Return the (x, y) coordinate for the center point of the cell that contains the specified text.  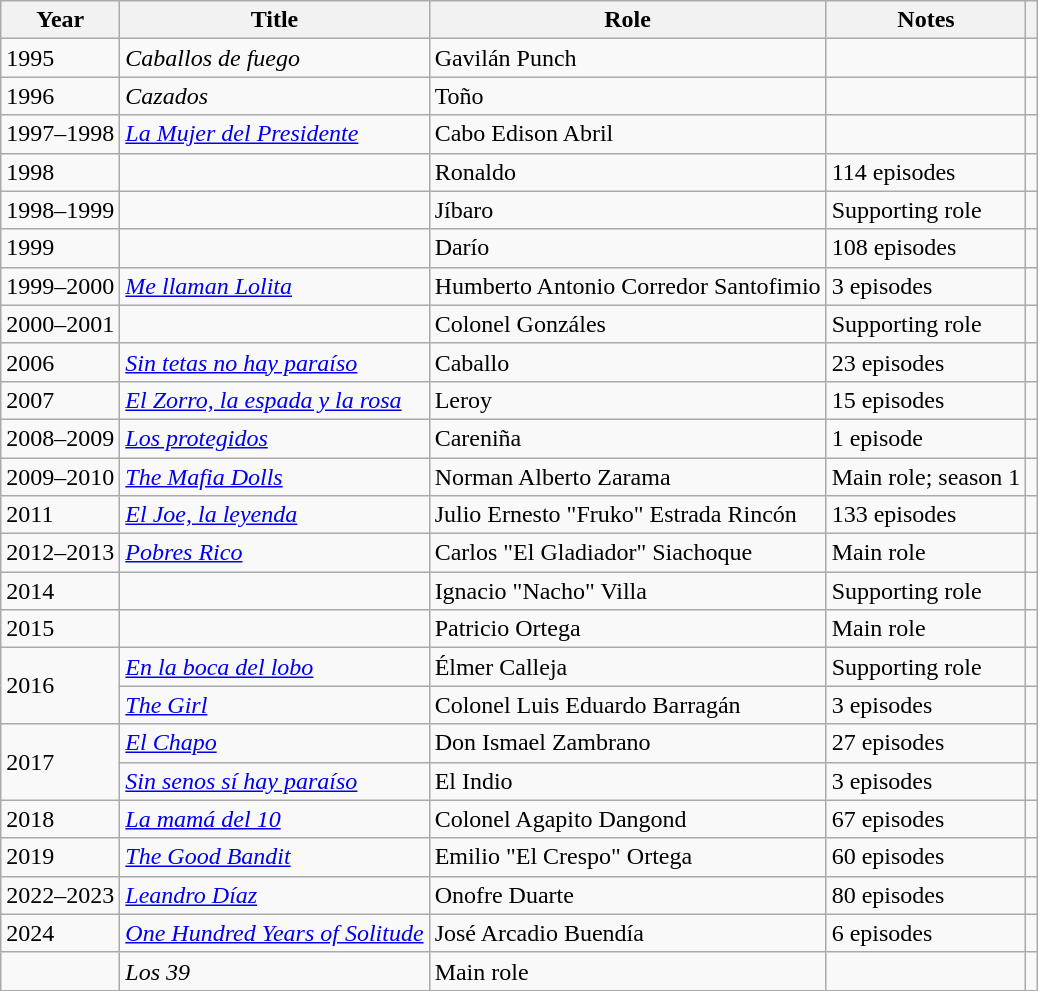
El Chapo (274, 743)
Sin tetas no hay paraíso (274, 362)
1998 (60, 172)
2009–2010 (60, 477)
Julio Ernesto "Fruko" Estrada Rincón (628, 515)
El Indio (628, 781)
1 episode (926, 438)
La mamá del 10 (274, 819)
The Good Bandit (274, 857)
133 episodes (926, 515)
Leroy (628, 400)
60 episodes (926, 857)
2018 (60, 819)
15 episodes (926, 400)
2012–2013 (60, 553)
67 episodes (926, 819)
1995 (60, 58)
Colonel Agapito Dangond (628, 819)
Notes (926, 20)
1999 (60, 248)
2008–2009 (60, 438)
2019 (60, 857)
2017 (60, 762)
Caballos de fuego (274, 58)
Humberto Antonio Corredor Santofimio (628, 286)
Main role; season 1 (926, 477)
Patricio Ortega (628, 629)
1999–2000 (60, 286)
The Girl (274, 705)
2015 (60, 629)
La Mujer del Presidente (274, 134)
Toño (628, 96)
The Mafia Dolls (274, 477)
Darío (628, 248)
1996 (60, 96)
Jíbaro (628, 210)
Don Ismael Zambrano (628, 743)
23 episodes (926, 362)
Emilio "El Crespo" Ortega (628, 857)
Ronaldo (628, 172)
2022–2023 (60, 895)
Carlos "El Gladiador" Siachoque (628, 553)
2024 (60, 933)
2014 (60, 591)
Caballo (628, 362)
En la boca del lobo (274, 667)
2000–2001 (60, 324)
6 episodes (926, 933)
José Arcadio Buendía (628, 933)
Los 39 (274, 971)
2016 (60, 686)
2007 (60, 400)
Gavilán Punch (628, 58)
Colonel Gonzáles (628, 324)
Ignacio "Nacho" Villa (628, 591)
Élmer Calleja (628, 667)
80 episodes (926, 895)
Norman Alberto Zarama (628, 477)
Colonel Luis Eduardo Barragán (628, 705)
108 episodes (926, 248)
27 episodes (926, 743)
Cazados (274, 96)
Onofre Duarte (628, 895)
114 episodes (926, 172)
Pobres Rico (274, 553)
Careniña (628, 438)
Title (274, 20)
Sin senos sí hay paraíso (274, 781)
Me llaman Lolita (274, 286)
Year (60, 20)
Role (628, 20)
One Hundred Years of Solitude (274, 933)
Los protegidos (274, 438)
1998–1999 (60, 210)
2011 (60, 515)
Cabo Edison Abril (628, 134)
2006 (60, 362)
El Joe, la leyenda (274, 515)
Leandro Díaz (274, 895)
El Zorro, la espada y la rosa (274, 400)
1997–1998 (60, 134)
